From the cell containing the given text, extract its center point as (X, Y) coordinate. 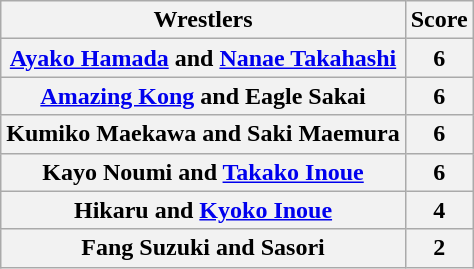
Kayo Noumi and Takako Inoue (203, 172)
Ayako Hamada and Nanae Takahashi (203, 58)
Wrestlers (203, 20)
4 (439, 210)
Score (439, 20)
Fang Suzuki and Sasori (203, 248)
Kumiko Maekawa and Saki Maemura (203, 134)
Amazing Kong and Eagle Sakai (203, 96)
2 (439, 248)
Hikaru and Kyoko Inoue (203, 210)
